Return the [X, Y] coordinate for the center point of the cell that contains the specified text.  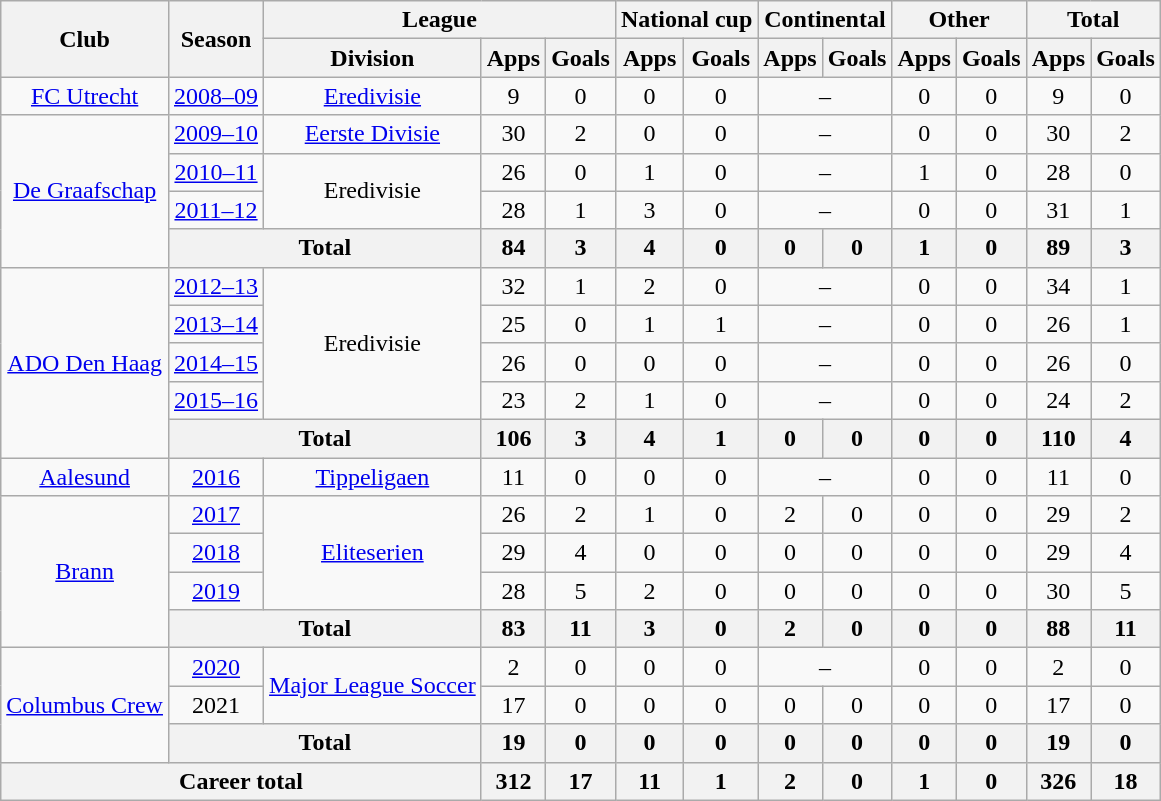
Brann [85, 572]
106 [513, 438]
2016 [216, 477]
2017 [216, 515]
Other [959, 20]
326 [1058, 781]
National cup [686, 20]
De Graafschap [85, 191]
31 [1058, 210]
Eerste Divisie [373, 134]
2011–12 [216, 210]
110 [1058, 438]
2019 [216, 591]
Division [373, 58]
League [440, 20]
84 [513, 248]
Eliteserien [373, 553]
ADO Den Haag [85, 362]
24 [1058, 400]
18 [1126, 781]
Major League Soccer [373, 686]
89 [1058, 248]
FC Utrecht [85, 96]
2018 [216, 553]
88 [1058, 629]
2009–10 [216, 134]
Tippeligaen [373, 477]
Career total [241, 781]
Continental [825, 20]
2020 [216, 667]
32 [513, 286]
Club [85, 39]
Columbus Crew [85, 705]
83 [513, 629]
2015–16 [216, 400]
23 [513, 400]
Season [216, 39]
2012–13 [216, 286]
312 [513, 781]
2014–15 [216, 362]
34 [1058, 286]
2013–14 [216, 324]
25 [513, 324]
2008–09 [216, 96]
2010–11 [216, 172]
Aalesund [85, 477]
2021 [216, 705]
